Determine the [X, Y] coordinate at the center of the cell enclosing the given text.  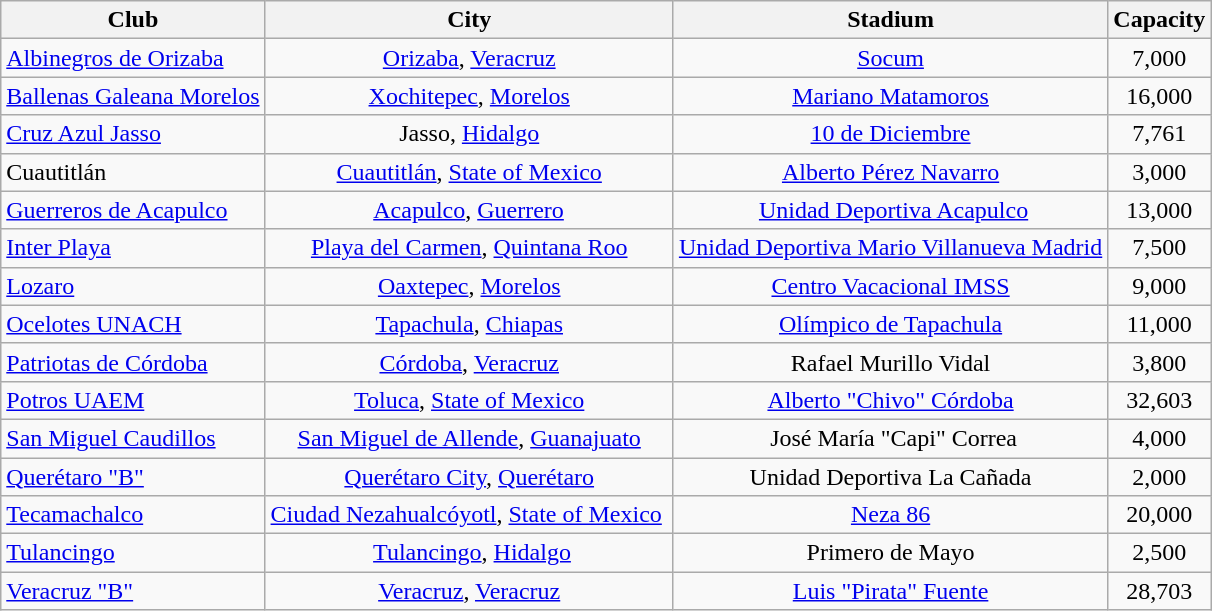
Tecamachalco [133, 515]
4,000 [1160, 438]
Patriotas de Córdoba [133, 362]
32,603 [1160, 400]
Playa del Carmen, Quintana Roo [469, 248]
2,000 [1160, 477]
Club [133, 20]
Albinegros de Orizaba [133, 58]
Primero de Mayo [890, 553]
San Miguel Caudillos [133, 438]
Unidad Deportiva La Cañada [890, 477]
Ballenas Galeana Morelos [133, 96]
Inter Playa [133, 248]
Ciudad Nezahualcóyotl, State of Mexico [469, 515]
Oaxtepec, Morelos [469, 286]
9,000 [1160, 286]
7,761 [1160, 134]
Luis "Pirata" Fuente [890, 591]
Alberto "Chivo" Córdoba [890, 400]
San Miguel de Allende, Guanajuato [469, 438]
Neza 86 [890, 515]
28,703 [1160, 591]
Toluca, State of Mexico [469, 400]
Xochitepec, Morelos [469, 96]
Córdoba, Veracruz [469, 362]
Olímpico de Tapachula [890, 324]
3,000 [1160, 172]
Mariano Matamoros [890, 96]
Socum [890, 58]
Guerreros de Acapulco [133, 210]
Querétaro "B" [133, 477]
Unidad Deportiva Acapulco [890, 210]
Tulancingo [133, 553]
Tulancingo, Hidalgo [469, 553]
2,500 [1160, 553]
20,000 [1160, 515]
Centro Vacacional IMSS [890, 286]
13,000 [1160, 210]
Jasso, Hidalgo [469, 134]
Tapachula, Chiapas [469, 324]
Lozaro [133, 286]
Potros UAEM [133, 400]
Capacity [1160, 20]
Cruz Azul Jasso [133, 134]
Unidad Deportiva Mario Villanueva Madrid [890, 248]
10 de Diciembre [890, 134]
Orizaba, Veracruz [469, 58]
3,800 [1160, 362]
Stadium [890, 20]
City [469, 20]
11,000 [1160, 324]
Querétaro City, Querétaro [469, 477]
Rafael Murillo Vidal [890, 362]
7,000 [1160, 58]
Cuautitlán [133, 172]
16,000 [1160, 96]
Alberto Pérez Navarro [890, 172]
Ocelotes UNACH [133, 324]
7,500 [1160, 248]
Acapulco, Guerrero [469, 210]
Veracruz, Veracruz [469, 591]
José María "Capi" Correa [890, 438]
Cuautitlán, State of Mexico [469, 172]
Veracruz "B" [133, 591]
